Extract the [x, y] coordinate from the center of the cell holding the provided text.  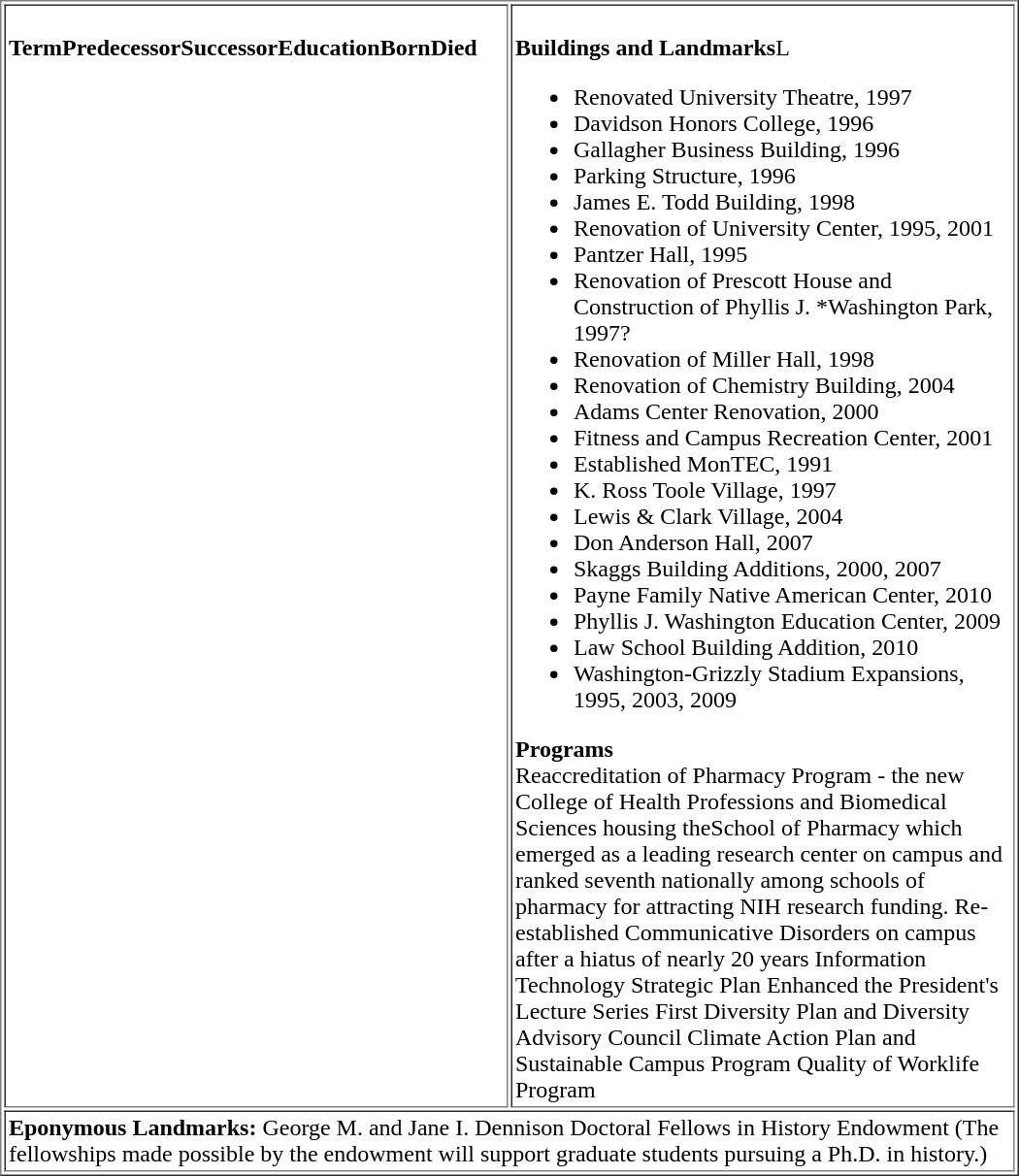
TermPredecessorSuccessorEducationBornDied [256, 555]
